Capture the cell that displays the provided text and extract its [x, y] central coordinate. 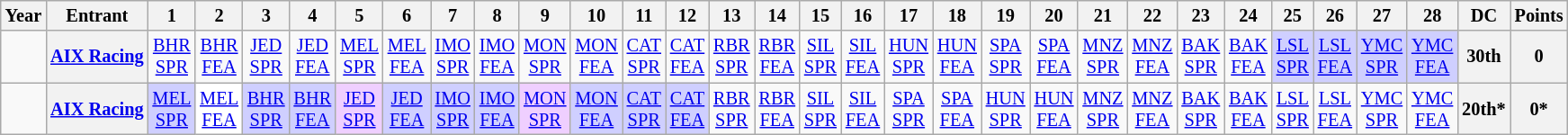
DC [1483, 15]
20 [1054, 15]
Year [23, 15]
Entrant [97, 15]
13 [731, 15]
0 [1539, 57]
Points [1539, 15]
6 [407, 15]
10 [596, 15]
23 [1200, 15]
26 [1335, 15]
24 [1249, 15]
21 [1103, 15]
28 [1432, 15]
3 [266, 15]
1 [173, 15]
7 [453, 15]
30th [1483, 57]
14 [776, 15]
25 [1293, 15]
19 [1006, 15]
27 [1382, 15]
12 [687, 15]
9 [545, 15]
20th* [1483, 109]
4 [313, 15]
0* [1539, 109]
5 [360, 15]
18 [957, 15]
16 [863, 15]
15 [820, 15]
11 [644, 15]
8 [497, 15]
2 [220, 15]
17 [909, 15]
22 [1151, 15]
